Identify which cell holds the provided text, then report its (x, y) central coordinate. 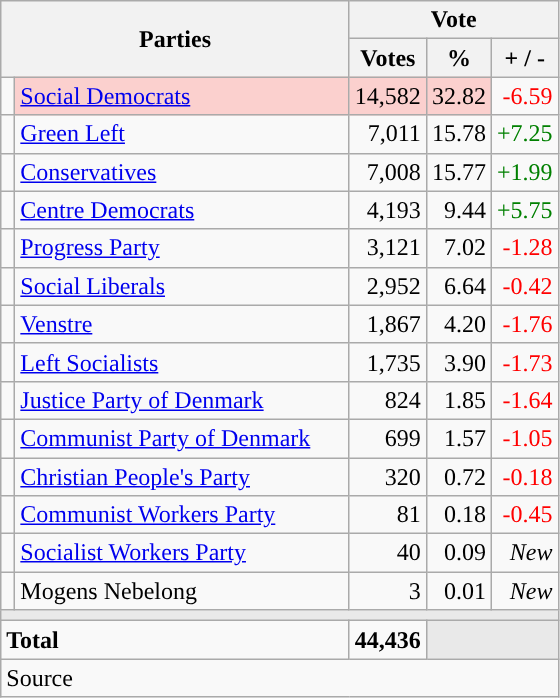
3.90 (458, 362)
-6.59 (524, 96)
-1.28 (524, 248)
81 (388, 515)
-1.76 (524, 324)
Parties (176, 39)
Total (176, 640)
0.01 (458, 591)
0.09 (458, 553)
1,735 (388, 362)
32.82 (458, 96)
0.72 (458, 477)
1,867 (388, 324)
0.18 (458, 515)
4,193 (388, 210)
4.20 (458, 324)
Mogens Nebelong (182, 591)
Centre Democrats (182, 210)
+5.75 (524, 210)
Progress Party (182, 248)
44,436 (388, 640)
6.64 (458, 286)
Left Socialists (182, 362)
1.57 (458, 438)
+7.25 (524, 134)
Votes (388, 58)
9.44 (458, 210)
% (458, 58)
3 (388, 591)
-1.64 (524, 400)
2,952 (388, 286)
Venstre (182, 324)
14,582 (388, 96)
+1.99 (524, 172)
Justice Party of Denmark (182, 400)
Socialist Workers Party (182, 553)
40 (388, 553)
-0.42 (524, 286)
-0.18 (524, 477)
824 (388, 400)
15.78 (458, 134)
Communist Party of Denmark (182, 438)
-1.05 (524, 438)
-0.45 (524, 515)
15.77 (458, 172)
Conservatives (182, 172)
-1.73 (524, 362)
7,008 (388, 172)
320 (388, 477)
7,011 (388, 134)
Vote (454, 20)
1.85 (458, 400)
Christian People's Party (182, 477)
Source (280, 678)
+ / - (524, 58)
Social Liberals (182, 286)
699 (388, 438)
3,121 (388, 248)
Social Democrats (182, 96)
7.02 (458, 248)
Green Left (182, 134)
Communist Workers Party (182, 515)
